Output the [X, Y] coordinate of the center of the cell containing the given text.  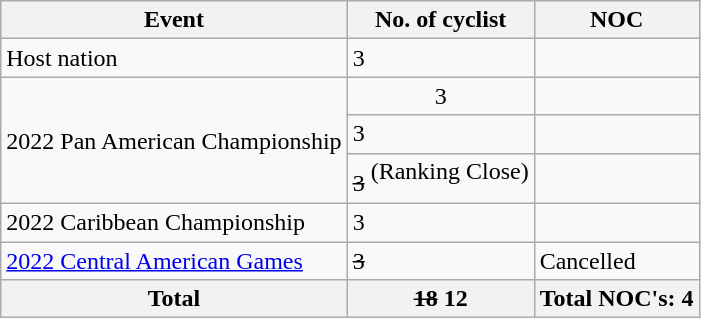
2022 Caribbean Championship [174, 223]
3 (Ranking Close) [440, 178]
Event [174, 20]
2022 Central American Games [174, 261]
Cancelled [616, 261]
Total [174, 299]
NOC [616, 20]
18 12 [440, 299]
No. of cyclist [440, 20]
Total NOC's: 4 [616, 299]
2022 Pan American Championship [174, 140]
Host nation [174, 58]
